Scan for the cell matching the given text and deliver its (X, Y) coordinate at center. 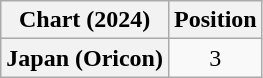
Position (215, 20)
Japan (Oricon) (85, 58)
Chart (2024) (85, 20)
3 (215, 58)
